Locate the cell with the specified text and output its (X, Y) center coordinate. 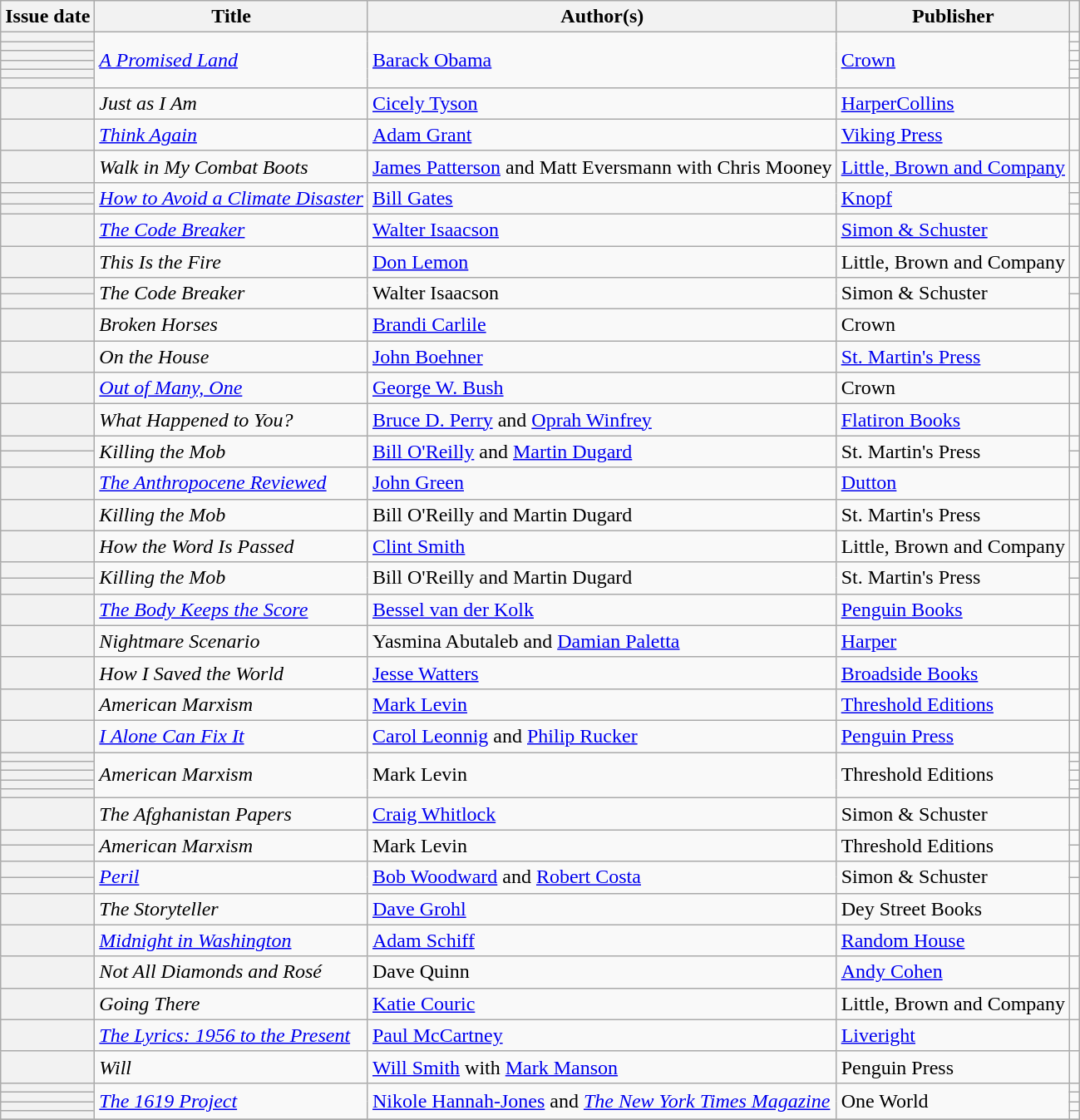
Broken Horses (231, 325)
Think Again (231, 135)
Don Lemon (602, 262)
Author(s) (602, 17)
Broadside Books (953, 673)
The Anthropocene Reviewed (231, 483)
Yasmina Abutaleb and Damian Paletta (602, 641)
Adam Grant (602, 135)
John Boehner (602, 357)
Andy Cohen (953, 972)
Penguin Books (953, 609)
Brandi Carlile (602, 325)
The 1619 Project (231, 1101)
Peril (231, 877)
The Afghanistan Papers (231, 814)
Liveright (953, 1035)
Knopf (953, 198)
Nikole Hannah-Jones and The New York Times Magazine (602, 1101)
Dave Grohl (602, 909)
Title (231, 17)
A Promised Land (231, 60)
Harper (953, 641)
On the House (231, 357)
I Alone Can Fix It (231, 736)
Bessel van der Kolk (602, 609)
Bruce D. Perry and Oprah Winfrey (602, 420)
Katie Couric (602, 1004)
Going There (231, 1004)
Adam Schiff (602, 940)
The Storyteller (231, 909)
Dutton (953, 483)
Will Smith with Mark Manson (602, 1067)
Barack Obama (602, 60)
George W. Bush (602, 388)
HarperCollins (953, 103)
Just as I Am (231, 103)
Craig Whitlock (602, 814)
How the Word Is Passed (231, 546)
Viking Press (953, 135)
One World (953, 1101)
James Patterson and Matt Eversmann with Chris Mooney (602, 166)
Paul McCartney (602, 1035)
Bill Gates (602, 198)
Midnight in Washington (231, 940)
The Lyrics: 1956 to the Present (231, 1035)
Carol Leonnig and Philip Rucker (602, 736)
How I Saved the World (231, 673)
Dey Street Books (953, 909)
Dave Quinn (602, 972)
Not All Diamonds and Rosé (231, 972)
Issue date (48, 17)
John Green (602, 483)
The Body Keeps the Score (231, 609)
Bob Woodward and Robert Costa (602, 877)
Random House (953, 940)
Will (231, 1067)
Nightmare Scenario (231, 641)
Publisher (953, 17)
Flatiron Books (953, 420)
Cicely Tyson (602, 103)
What Happened to You? (231, 420)
How to Avoid a Climate Disaster (231, 198)
Walk in My Combat Boots (231, 166)
This Is the Fire (231, 262)
Out of Many, One (231, 388)
Clint Smith (602, 546)
Jesse Watters (602, 673)
